Determine the (x, y) coordinate at the center of the cell enclosing the given text.  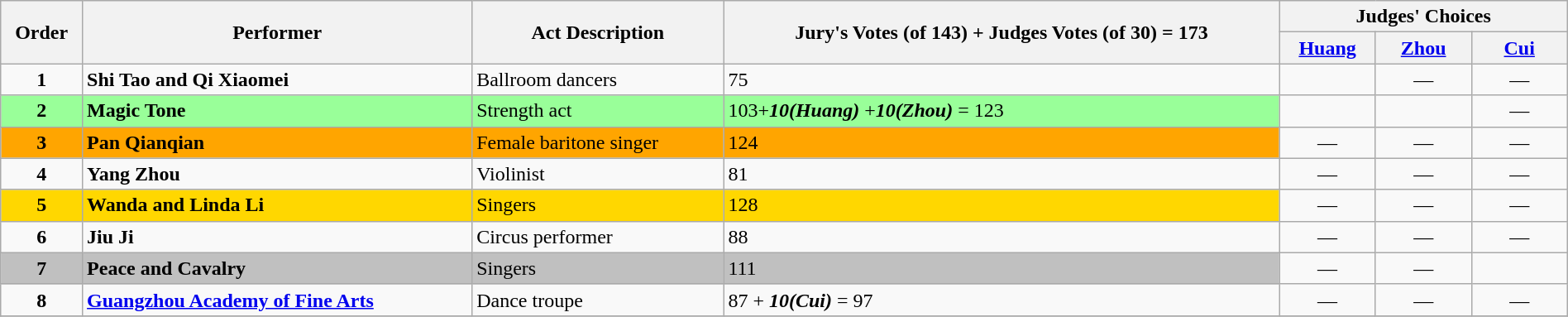
Performer (278, 32)
Circus performer (598, 237)
88 (1002, 237)
Pan Qianqian (278, 142)
Violinist (598, 174)
3 (41, 142)
Magic Tone (278, 111)
Judges' Choices (1423, 17)
8 (41, 300)
Huang (1327, 48)
75 (1002, 79)
Jiu Ji (278, 237)
Zhou (1423, 48)
Shi Tao and Qi Xiaomei (278, 79)
1 (41, 79)
Dance troupe (598, 300)
4 (41, 174)
Female baritone singer (598, 142)
Jury's Votes (of 143) + Judges Votes (of 30) = 173 (1002, 32)
2 (41, 111)
111 (1002, 268)
7 (41, 268)
Cui (1519, 48)
Ballroom dancers (598, 79)
Peace and Cavalry (278, 268)
87 + 10(Cui) = 97 (1002, 300)
Act Description (598, 32)
103+10(Huang) +10(Zhou) = 123 (1002, 111)
Wanda and Linda Li (278, 205)
128 (1002, 205)
Strength act (598, 111)
5 (41, 205)
Guangzhou Academy of Fine Arts (278, 300)
124 (1002, 142)
Yang Zhou (278, 174)
6 (41, 237)
81 (1002, 174)
Order (41, 32)
